Determine the [x, y] coordinate at the center of the cell enclosing the given text.  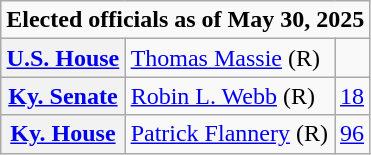
Thomas Massie (R) [230, 58]
Ky. Senate [63, 96]
Ky. House [63, 134]
Robin L. Webb (R) [230, 96]
U.S. House [63, 58]
Patrick Flannery (R) [230, 134]
18 [352, 96]
Elected officials as of May 30, 2025 [186, 20]
96 [352, 134]
